Output the [x, y] coordinate of the center of the cell containing the given text.  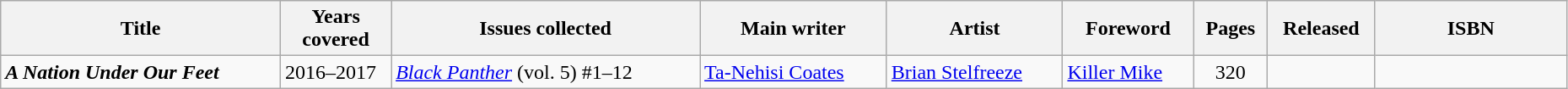
Pages [1230, 29]
Main writer [794, 29]
Foreword [1129, 29]
Ta-Nehisi Coates [794, 72]
Brian Stelfreeze [975, 72]
A Nation Under Our Feet [141, 72]
Released [1322, 29]
Title [141, 29]
Years covered [336, 29]
Killer Mike [1129, 72]
ISBN [1471, 29]
2016–2017 [336, 72]
320 [1230, 72]
Issues collected [546, 29]
Black Panther (vol. 5) #1–12 [546, 72]
Artist [975, 29]
